Identify which cell holds the provided text, then report its [x, y] central coordinate. 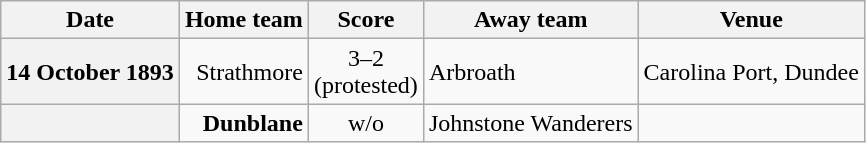
Score [366, 20]
Dunblane [244, 123]
14 October 1893 [90, 72]
Johnstone Wanderers [530, 123]
Strathmore [244, 72]
3–2(protested) [366, 72]
Arbroath [530, 72]
Venue [751, 20]
Home team [244, 20]
Away team [530, 20]
Carolina Port, Dundee [751, 72]
Date [90, 20]
w/o [366, 123]
